For the text-containing cell, return its midpoint in (X, Y) coordinate format. 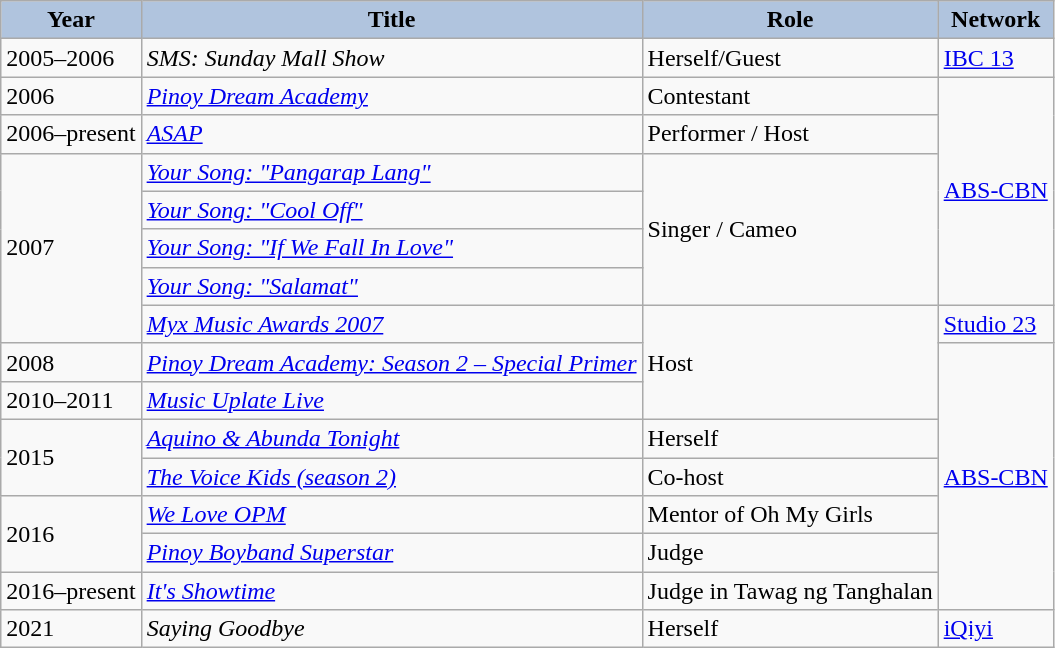
2008 (71, 362)
2021 (71, 629)
Pinoy Dream Academy (392, 96)
Role (790, 20)
2006 (71, 96)
Contestant (790, 96)
ASAP (392, 134)
Herself/Guest (790, 58)
2006–present (71, 134)
2007 (71, 248)
Myx Music Awards 2007 (392, 324)
Pinoy Boyband Superstar (392, 553)
Mentor of Oh My Girls (790, 515)
Studio 23 (996, 324)
Co-host (790, 477)
Performer / Host (790, 134)
Judge in Tawag ng Tanghalan (790, 591)
2016–present (71, 591)
2010–2011 (71, 400)
SMS: Sunday Mall Show (392, 58)
2016 (71, 534)
The Voice Kids (season 2) (392, 477)
Your Song: "Pangarap Lang" (392, 172)
Your Song: "Salamat" (392, 286)
Host (790, 362)
IBC 13 (996, 58)
Singer / Cameo (790, 229)
2015 (71, 457)
It's Showtime (392, 591)
Title (392, 20)
iQiyi (996, 629)
Your Song: "If We Fall In Love" (392, 248)
Judge (790, 553)
Aquino & Abunda Tonight (392, 438)
Year (71, 20)
2005–2006 (71, 58)
Your Song: "Cool Off" (392, 210)
Pinoy Dream Academy: Season 2 – Special Primer (392, 362)
Network (996, 20)
Saying Goodbye (392, 629)
Music Uplate Live (392, 400)
We Love OPM (392, 515)
